Provide the [X, Y] coordinate of the cell's center where the given text is located.  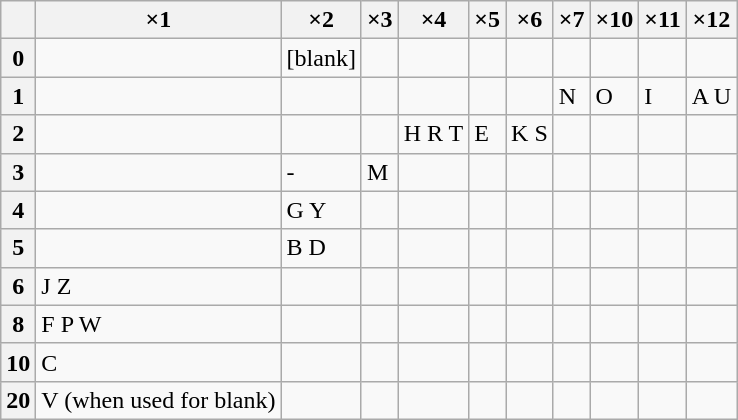
×3 [380, 20]
B D [321, 248]
[blank] [321, 58]
4 [18, 210]
V (when used for blank) [158, 400]
20 [18, 400]
1 [18, 96]
N [572, 96]
×5 [488, 20]
2 [18, 134]
×11 [662, 20]
×12 [711, 20]
A U [711, 96]
×7 [572, 20]
- [321, 172]
J Z [158, 286]
M [380, 172]
×4 [434, 20]
O [614, 96]
G Y [321, 210]
×10 [614, 20]
F P W [158, 324]
3 [18, 172]
I [662, 96]
C [158, 362]
K S [530, 134]
×1 [158, 20]
×6 [530, 20]
E [488, 134]
H R T [434, 134]
6 [18, 286]
0 [18, 58]
8 [18, 324]
10 [18, 362]
×2 [321, 20]
5 [18, 248]
